Provide the [x, y] coordinate of the cell's center where the given text is located.  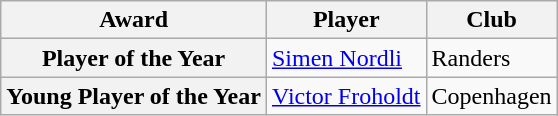
Randers [492, 58]
Young Player of the Year [134, 96]
Award [134, 20]
Player of the Year [134, 58]
Copenhagen [492, 96]
Simen Nordli [346, 58]
Club [492, 20]
Player [346, 20]
Victor Froholdt [346, 96]
